Identify which cell holds the provided text, then report its [X, Y] central coordinate. 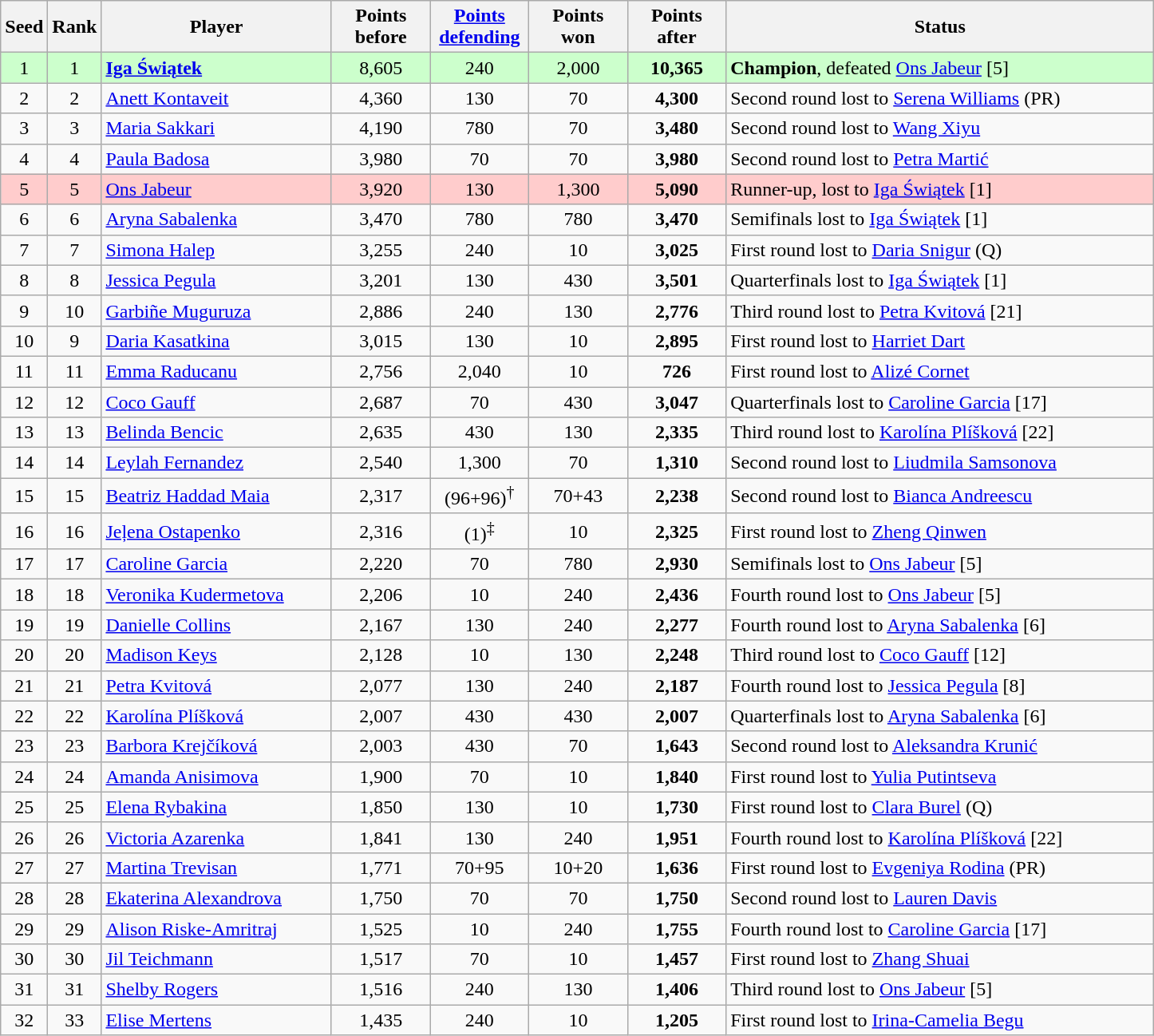
Ekaterina Alexandrova [217, 898]
1,525 [381, 929]
Fourth round lost to Caroline Garcia [17] [940, 929]
33 [75, 1020]
3,501 [677, 280]
10,365 [677, 68]
Garbiñe Muguruza [217, 310]
Martina Trevisan [217, 868]
Simona Halep [217, 250]
Points before [381, 27]
1,840 [677, 777]
2,077 [381, 686]
Third round lost to Coco Gauff [12] [940, 655]
Fourth round lost to Jessica Pegula [8] [940, 686]
Runner-up, lost to Iga Świątek [1] [940, 189]
1,517 [381, 959]
Second round lost to Bianca Andreescu [940, 496]
Jil Teichmann [217, 959]
Quarterfinals lost to Caroline Garcia [17] [940, 401]
2,206 [381, 595]
2,220 [381, 564]
Semifinals lost to Ons Jabeur [5] [940, 564]
2,316 [381, 532]
2,277 [677, 625]
Shelby Rogers [217, 990]
Alison Riske-Amritraj [217, 929]
Emma Raducanu [217, 371]
2,238 [677, 496]
First round lost to Irina-Camelia Begu [940, 1020]
10+20 [579, 868]
1,841 [381, 837]
Third round lost to Ons Jabeur [5] [940, 990]
2,776 [677, 310]
Third round lost to Petra Kvitová [21] [940, 310]
Second round lost to Aleksandra Krunić [940, 746]
1,951 [677, 837]
Aryna Sabalenka [217, 219]
Veronika Kudermetova [217, 595]
3,480 [677, 129]
Iga Świątek [217, 68]
Second round lost to Petra Martić [940, 159]
First round lost to Harriet Dart [940, 341]
1,850 [381, 807]
8,605 [381, 68]
Coco Gauff [217, 401]
2,000 [579, 68]
1,435 [381, 1020]
2,886 [381, 310]
2,167 [381, 625]
726 [677, 371]
(96+96)† [480, 496]
Points after [677, 27]
1,406 [677, 990]
2,687 [381, 401]
4,360 [381, 98]
Ons Jabeur [217, 189]
1,457 [677, 959]
First round lost to Zhang Shuai [940, 959]
1,730 [677, 807]
Danielle Collins [217, 625]
Amanda Anisimova [217, 777]
2,040 [480, 371]
(1)‡ [480, 532]
3,047 [677, 401]
Jessica Pegula [217, 280]
First round lost to Evgeniya Rodina (PR) [940, 868]
Karolína Plíšková [217, 716]
Fourth round lost to Aryna Sabalenka [6] [940, 625]
1,771 [381, 868]
Seed [24, 27]
Points defending [480, 27]
Second round lost to Wang Xiyu [940, 129]
Madison Keys [217, 655]
Beatriz Haddad Maia [217, 496]
Second round lost to Lauren Davis [940, 898]
Points won [579, 27]
Paula Badosa [217, 159]
Petra Kvitová [217, 686]
Barbora Krejčíková [217, 746]
1,516 [381, 990]
Second round lost to Serena Williams (PR) [940, 98]
1,636 [677, 868]
4,300 [677, 98]
3,025 [677, 250]
2,635 [381, 433]
2,436 [677, 595]
Rank [75, 27]
1,643 [677, 746]
2,540 [381, 463]
Elena Rybakina [217, 807]
Semifinals lost to Iga Świątek [1] [940, 219]
2,317 [381, 496]
Quarterfinals lost to Aryna Sabalenka [6] [940, 716]
First round lost to Yulia Putintseva [940, 777]
Anett Kontaveit [217, 98]
Elise Mertens [217, 1020]
Fourth round lost to Ons Jabeur [5] [940, 595]
2,128 [381, 655]
Second round lost to Liudmila Samsonova [940, 463]
Fourth round lost to Karolína Plíšková [22] [940, 837]
Daria Kasatkina [217, 341]
2,248 [677, 655]
2,895 [677, 341]
Player [217, 27]
4,190 [381, 129]
First round lost to Alizé Cornet [940, 371]
Quarterfinals lost to Iga Świątek [1] [940, 280]
2,187 [677, 686]
Maria Sakkari [217, 129]
2,003 [381, 746]
70+43 [579, 496]
Champion, defeated Ons Jabeur [5] [940, 68]
2,325 [677, 532]
3,015 [381, 341]
3,201 [381, 280]
1,205 [677, 1020]
32 [24, 1020]
3,255 [381, 250]
First round lost to Clara Burel (Q) [940, 807]
5,090 [677, 189]
2,930 [677, 564]
2,756 [381, 371]
2,335 [677, 433]
First round lost to Zheng Qinwen [940, 532]
1,310 [677, 463]
70+95 [480, 868]
Caroline Garcia [217, 564]
First round lost to Daria Snigur (Q) [940, 250]
3,920 [381, 189]
Victoria Azarenka [217, 837]
Leylah Fernandez [217, 463]
1,900 [381, 777]
Third round lost to Karolína Plíšková [22] [940, 433]
Belinda Bencic [217, 433]
Status [940, 27]
1,755 [677, 929]
Jeļena Ostapenko [217, 532]
